Locate the cell with the specified text and output its [X, Y] center coordinate. 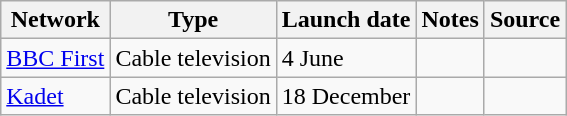
Launch date [346, 20]
Network [56, 20]
BBC First [56, 58]
Kadet [56, 96]
4 June [346, 58]
Source [524, 20]
18 December [346, 96]
Type [193, 20]
Notes [450, 20]
